Detect which cell encompasses the target text, then output its (x, y) center coordinate. 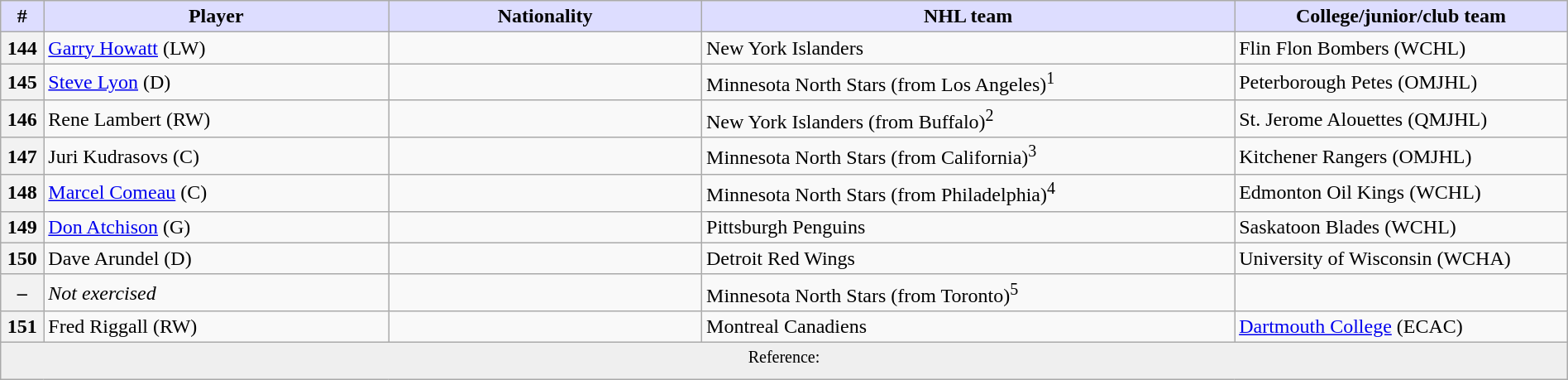
Kitchener Rangers (OMJHL) (1401, 156)
144 (22, 48)
Detroit Red Wings (968, 258)
Don Atchison (G) (217, 227)
Saskatoon Blades (WCHL) (1401, 227)
Peterborough Petes (OMJHL) (1401, 83)
Pittsburgh Penguins (968, 227)
College/junior/club team (1401, 17)
146 (22, 119)
New York Islanders (968, 48)
Garry Howatt (LW) (217, 48)
Minnesota North Stars (from California)3 (968, 156)
Juri Kudrasovs (C) (217, 156)
Flin Flon Bombers (WCHL) (1401, 48)
Marcel Comeau (C) (217, 194)
Not exercised (217, 293)
Reference: (784, 361)
145 (22, 83)
Player (217, 17)
New York Islanders (from Buffalo)2 (968, 119)
Nationality (546, 17)
Rene Lambert (RW) (217, 119)
Dartmouth College (ECAC) (1401, 327)
149 (22, 227)
147 (22, 156)
Steve Lyon (D) (217, 83)
Fred Riggall (RW) (217, 327)
University of Wisconsin (WCHA) (1401, 258)
Minnesota North Stars (from Los Angeles)1 (968, 83)
150 (22, 258)
St. Jerome Alouettes (QMJHL) (1401, 119)
NHL team (968, 17)
– (22, 293)
Montreal Canadiens (968, 327)
Edmonton Oil Kings (WCHL) (1401, 194)
148 (22, 194)
# (22, 17)
Minnesota North Stars (from Philadelphia)4 (968, 194)
Dave Arundel (D) (217, 258)
151 (22, 327)
Minnesota North Stars (from Toronto)5 (968, 293)
